Capture the cell that displays the provided text and extract its [x, y] central coordinate. 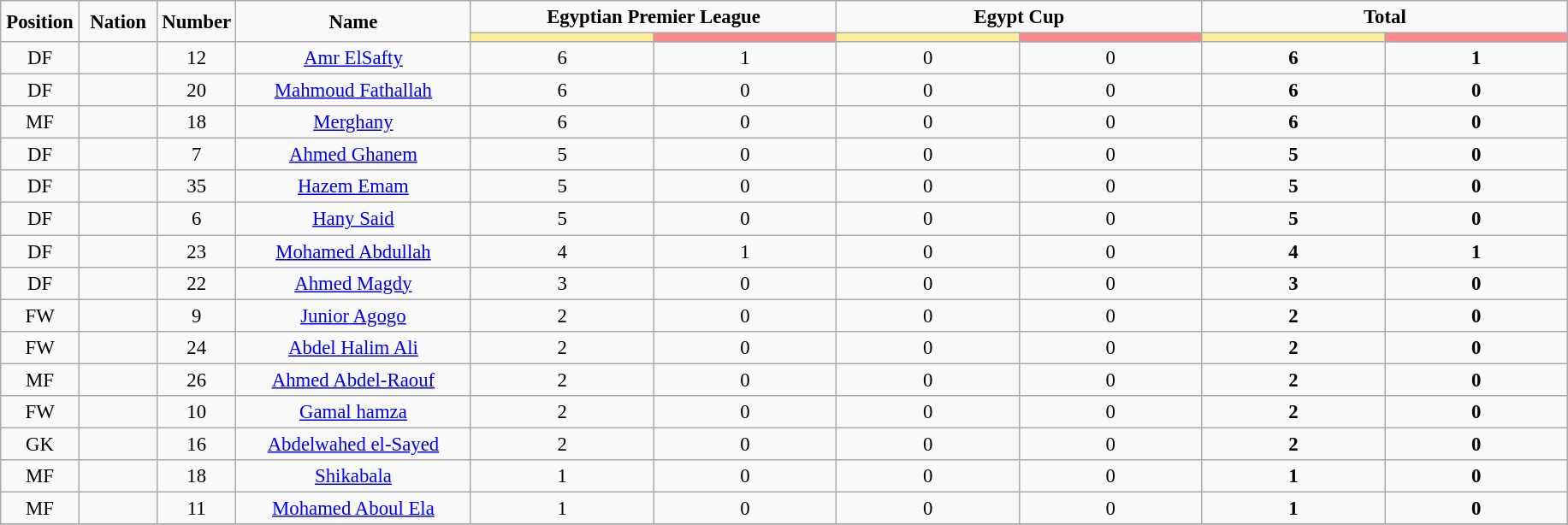
20 [197, 91]
Name [354, 21]
10 [197, 412]
Junior Agogo [354, 316]
Mahmoud Fathallah [354, 91]
Ahmed Magdy [354, 283]
Abdelwahed el-Sayed [354, 444]
Ahmed Ghanem [354, 155]
12 [197, 58]
23 [197, 251]
Egyptian Premier League [654, 17]
24 [197, 347]
16 [197, 444]
9 [197, 316]
Mohamed Abdullah [354, 251]
Nation [118, 21]
Merghany [354, 122]
Ahmed Abdel-Raouf [354, 380]
GK [40, 444]
Position [40, 21]
35 [197, 187]
Hazem Emam [354, 187]
Shikabala [354, 476]
Abdel Halim Ali [354, 347]
7 [197, 155]
11 [197, 508]
Number [197, 21]
Hany Said [354, 219]
22 [197, 283]
Egypt Cup [1020, 17]
Mohamed Aboul Ela [354, 508]
26 [197, 380]
Gamal hamza [354, 412]
Total [1385, 17]
Amr ElSafty [354, 58]
